Locate the cell with the specified text and output its (x, y) center coordinate. 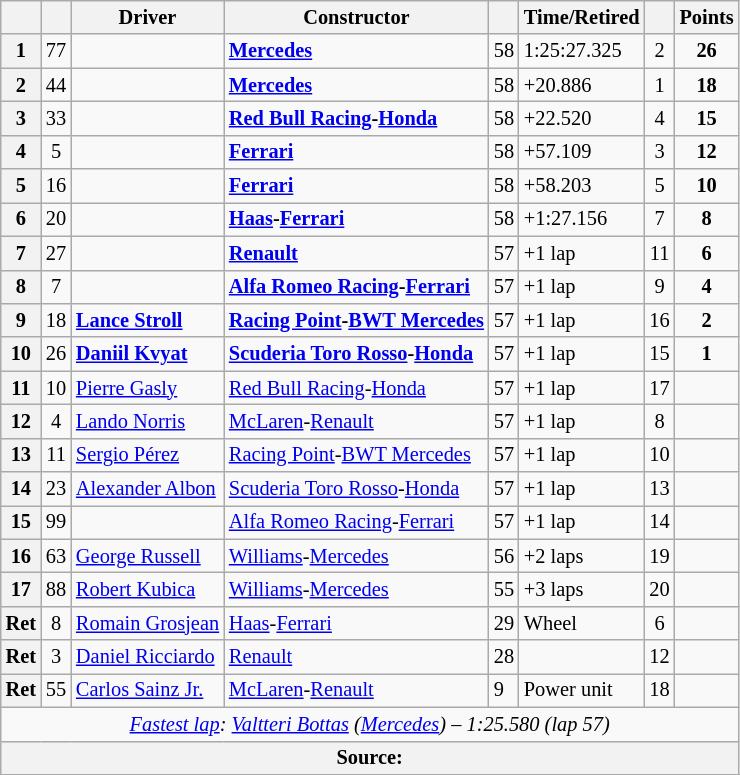
+20.886 (582, 85)
77 (56, 51)
Points (707, 17)
19 (660, 556)
Source: (370, 758)
Lance Stroll (148, 320)
56 (504, 556)
Constructor (356, 17)
28 (504, 657)
Time/Retired (582, 17)
Lando Norris (148, 421)
+22.520 (582, 118)
Power unit (582, 690)
33 (56, 118)
+1:27.156 (582, 219)
Carlos Sainz Jr. (148, 690)
George Russell (148, 556)
99 (56, 522)
63 (56, 556)
1:25:27.325 (582, 51)
23 (56, 489)
+3 laps (582, 589)
Wheel (582, 623)
44 (56, 85)
29 (504, 623)
Alexander Albon (148, 489)
+57.109 (582, 152)
88 (56, 589)
+58.203 (582, 186)
+2 laps (582, 556)
Fastest lap: Valtteri Bottas (Mercedes) – 1:25.580 (lap 57) (370, 724)
Daniel Ricciardo (148, 657)
Sergio Pérez (148, 455)
Driver (148, 17)
Romain Grosjean (148, 623)
27 (56, 253)
Robert Kubica (148, 589)
Pierre Gasly (148, 388)
Daniil Kvyat (148, 354)
